Determine the [x, y] coordinate at the center of the cell enclosing the given text.  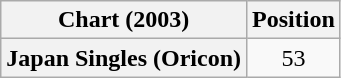
Japan Singles (Oricon) [124, 58]
53 [294, 58]
Position [294, 20]
Chart (2003) [124, 20]
